Detect which cell encompasses the target text, then output its [X, Y] center coordinate. 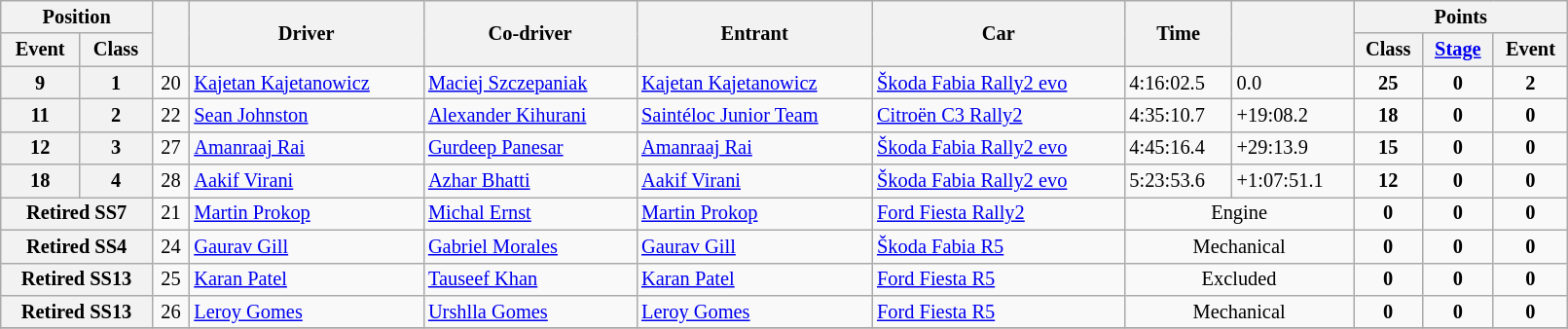
21 [170, 213]
3 [117, 148]
20 [170, 83]
Urshlla Gomes [529, 311]
24 [170, 246]
4 [117, 181]
4:35:10.7 [1178, 115]
Citroën C3 Rally2 [999, 115]
Michal Ernst [529, 213]
Gabriel Morales [529, 246]
9 [41, 83]
0.0 [1293, 83]
27 [170, 148]
+29:13.9 [1293, 148]
Škoda Fabia R5 [999, 246]
Sean Johnston [306, 115]
Co-driver [529, 33]
Retired SS7 [77, 213]
+1:07:51.1 [1293, 181]
Azhar Bhatti [529, 181]
5:23:53.6 [1178, 181]
Time [1178, 33]
4:16:02.5 [1178, 83]
Gurdeep Panesar [529, 148]
Driver [306, 33]
4:45:16.4 [1178, 148]
Points [1461, 17]
Stage [1458, 50]
Entrant [754, 33]
26 [170, 311]
1 [117, 83]
28 [170, 181]
22 [170, 115]
Ford Fiesta Rally2 [999, 213]
Retired SS4 [77, 246]
Car [999, 33]
Alexander Kihurani [529, 115]
Position [77, 17]
Tauseef Khan [529, 279]
+19:08.2 [1293, 115]
Excluded [1238, 279]
Engine [1238, 213]
Saintéloc Junior Team [754, 115]
15 [1388, 148]
Maciej Szczepaniak [529, 83]
11 [41, 115]
